For the text-containing cell, return its midpoint in (x, y) coordinate format. 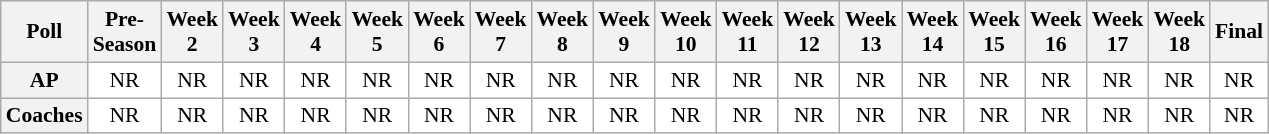
Poll (44, 32)
Week15 (994, 32)
Week3 (254, 32)
Week2 (192, 32)
Week4 (316, 32)
Week18 (1179, 32)
Coaches (44, 116)
Pre-Season (125, 32)
Week16 (1056, 32)
Week13 (871, 32)
Week9 (624, 32)
Week14 (933, 32)
Week8 (562, 32)
Week17 (1118, 32)
Week6 (439, 32)
Week5 (377, 32)
Week11 (748, 32)
Final (1239, 32)
Week12 (809, 32)
AP (44, 80)
Week10 (686, 32)
Week7 (501, 32)
